Output the (x, y) coordinate of the center of the cell containing the given text.  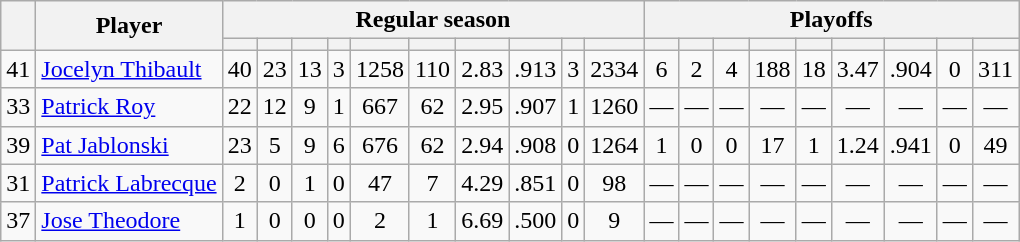
4 (732, 69)
311 (995, 69)
.500 (536, 221)
2334 (614, 69)
.904 (910, 69)
.908 (536, 145)
7 (432, 183)
.851 (536, 183)
.913 (536, 69)
47 (380, 183)
1258 (380, 69)
Jose Theodore (129, 221)
Playoffs (832, 20)
5 (274, 145)
Patrick Labrecque (129, 183)
Player (129, 26)
110 (432, 69)
49 (995, 145)
17 (772, 145)
6.69 (482, 221)
Patrick Roy (129, 107)
3.47 (858, 69)
1.24 (858, 145)
Pat Jablonski (129, 145)
Jocelyn Thibault (129, 69)
.941 (910, 145)
12 (274, 107)
39 (18, 145)
Regular season (433, 20)
18 (814, 69)
13 (310, 69)
41 (18, 69)
1264 (614, 145)
31 (18, 183)
22 (240, 107)
2.94 (482, 145)
2.95 (482, 107)
667 (380, 107)
40 (240, 69)
37 (18, 221)
1260 (614, 107)
676 (380, 145)
98 (614, 183)
4.29 (482, 183)
33 (18, 107)
188 (772, 69)
.907 (536, 107)
2.83 (482, 69)
